Extract the (x, y) coordinate from the center of the cell holding the provided text.  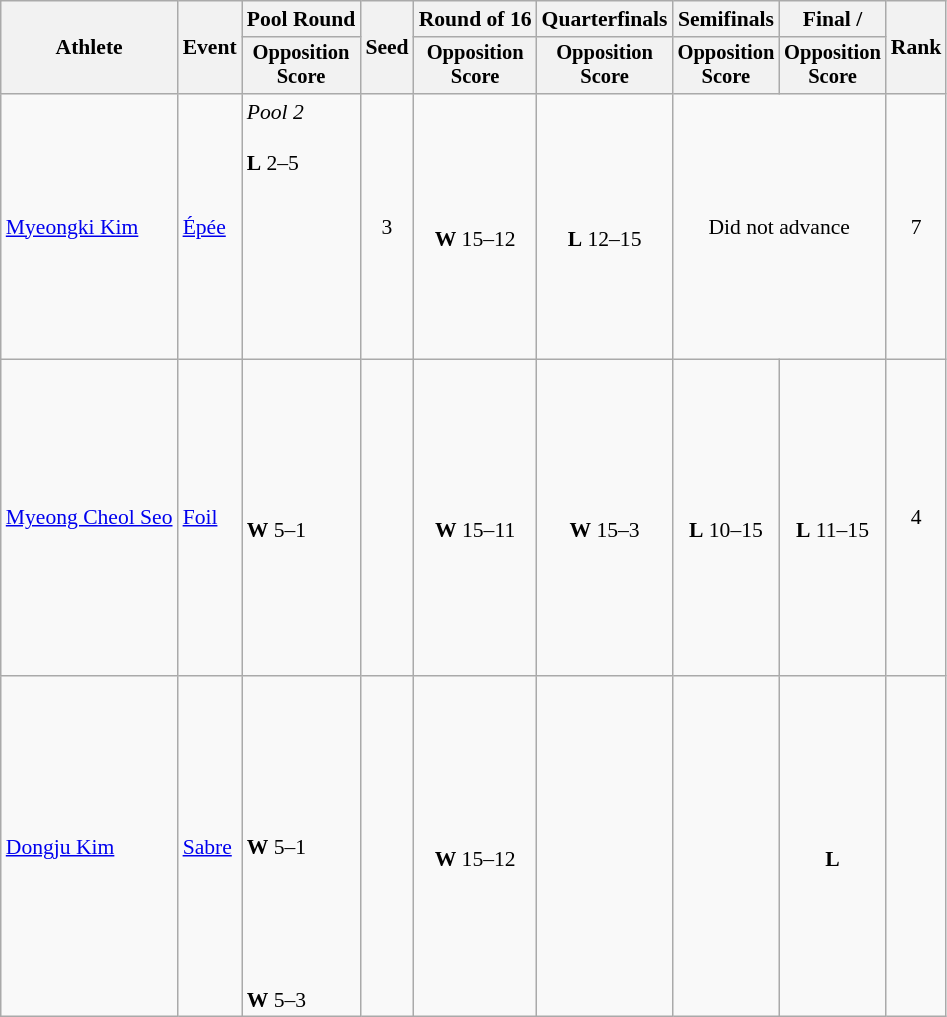
L 11–15 (832, 518)
L 12–15 (605, 226)
Final / (832, 19)
4 (916, 518)
W 15–3 (605, 518)
W 15–12 (476, 226)
3 (386, 226)
L 10–15 (726, 518)
Myeong Cheol Seo (90, 518)
Rank (916, 48)
Épée (210, 226)
W 5–1 (302, 518)
Quarterfinals (605, 19)
Semifinals (726, 19)
Myeongki Kim (90, 226)
Did not advance (780, 226)
Event (210, 48)
7 (916, 226)
Seed (386, 48)
W 15–11 (476, 518)
Foil (210, 518)
Pool 2L 2–5 (302, 226)
Pool Round (302, 19)
Round of 16 (476, 19)
Athlete (90, 48)
